Extract the [X, Y] coordinate from the center of the cell holding the provided text.  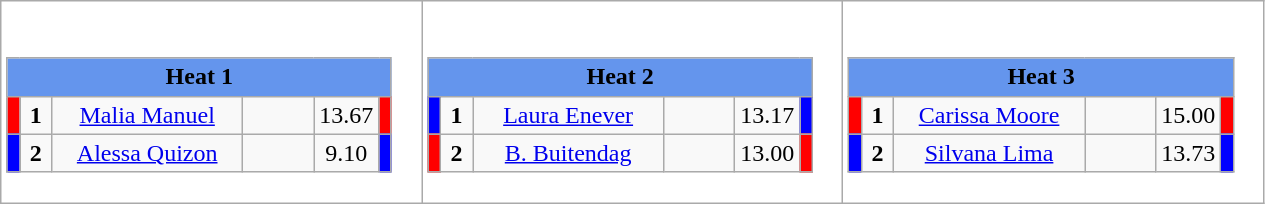
Malia Manuel [148, 115]
Heat 1 [199, 77]
B. Buitendag [568, 153]
13.17 [768, 115]
13.00 [768, 153]
Laura Enever [568, 115]
9.10 [346, 153]
Heat 2 [620, 77]
Alessa Quizon [148, 153]
Carissa Moore [990, 115]
Silvana Lima [990, 153]
15.00 [1188, 115]
Heat 3 [1041, 77]
13.73 [1188, 153]
Heat 3 1 Carissa Moore 15.00 2 Silvana Lima 13.73 [1054, 102]
Heat 2 1 Laura Enever 13.17 2 B. Buitendag 13.00 [632, 102]
13.67 [346, 115]
Heat 1 1 Malia Manuel 13.67 2 Alessa Quizon 9.10 [212, 102]
